Return the [x, y] coordinate for the center point of the cell that contains the specified text.  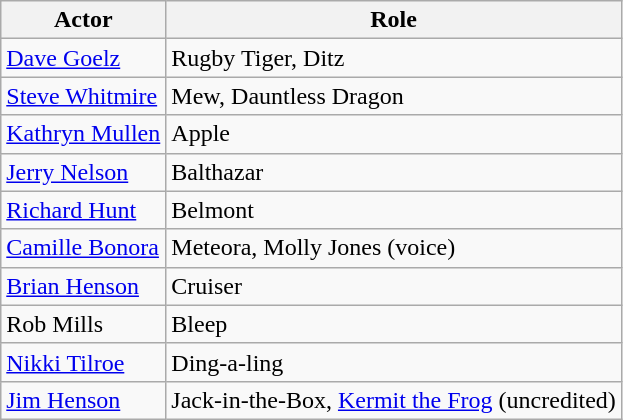
Mew, Dauntless Dragon [394, 96]
Rob Mills [84, 324]
Role [394, 20]
Steve Whitmire [84, 96]
Jack-in-the-Box, Kermit the Frog (uncredited) [394, 400]
Balthazar [394, 172]
Cruiser [394, 286]
Jim Henson [84, 400]
Apple [394, 134]
Camille Bonora [84, 248]
Belmont [394, 210]
Actor [84, 20]
Brian Henson [84, 286]
Bleep [394, 324]
Meteora, Molly Jones (voice) [394, 248]
Kathryn Mullen [84, 134]
Richard Hunt [84, 210]
Nikki Tilroe [84, 362]
Dave Goelz [84, 58]
Rugby Tiger, Ditz [394, 58]
Ding-a-ling [394, 362]
Jerry Nelson [84, 172]
